Find where the given text appears and provide that cell's center as [x, y] coordinate. 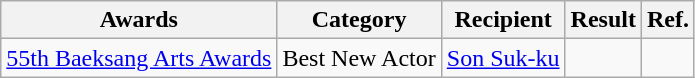
Result [603, 20]
Son Suk-ku [503, 58]
Awards [139, 20]
Best New Actor [359, 58]
55th Baeksang Arts Awards [139, 58]
Recipient [503, 20]
Category [359, 20]
Ref. [668, 20]
